Return [x, y] of the center of cell containing provided text 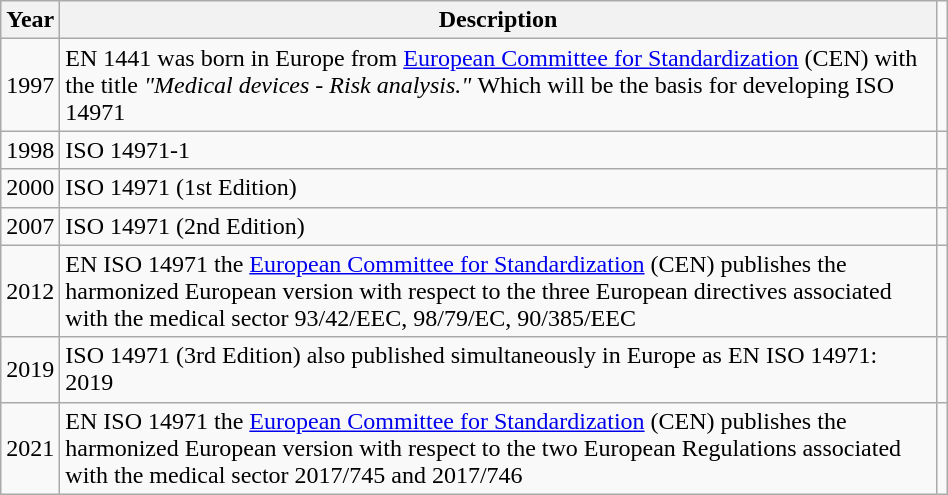
2021 [30, 448]
ISO 14971-1 [498, 150]
1998 [30, 150]
1997 [30, 85]
2000 [30, 188]
ISO 14971 (3rd Edition) also published simultaneously in Europe as EN ISO 14971: 2019 [498, 370]
Description [498, 20]
2012 [30, 291]
ISO 14971 (1st Edition) [498, 188]
2007 [30, 226]
2019 [30, 370]
Year [30, 20]
ISO 14971 (2nd Edition) [498, 226]
